Extract the (x, y) coordinate from the center of the cell holding the provided text.  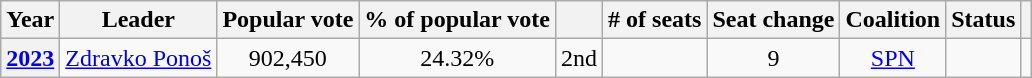
9 (774, 58)
Leader (138, 20)
Year (30, 20)
24.32% (458, 58)
Popular vote (288, 20)
Zdravko Ponoš (138, 58)
Status (984, 20)
2023 (30, 58)
# of seats (655, 20)
SPN (893, 58)
Coalition (893, 20)
% of popular vote (458, 20)
2nd (578, 58)
Seat change (774, 20)
902,450 (288, 58)
